Pinpoint the cell where the given text exists, returning its [x, y] midpoint coordinate. 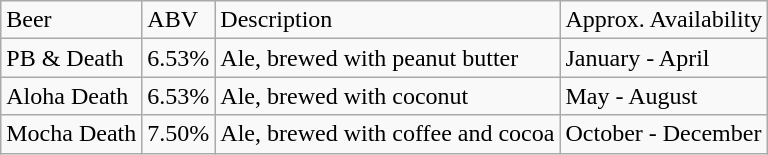
ABV [178, 20]
Ale, brewed with coffee and cocoa [388, 134]
May - August [664, 96]
Beer [72, 20]
Description [388, 20]
7.50% [178, 134]
Aloha Death [72, 96]
October - December [664, 134]
Approx. Availability [664, 20]
Mocha Death [72, 134]
Ale, brewed with coconut [388, 96]
PB & Death [72, 58]
January - April [664, 58]
Ale, brewed with peanut butter [388, 58]
